Search for the cell housing the specified text and yield its (X, Y) center coordinate. 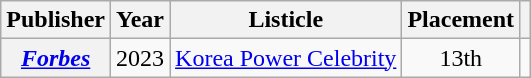
2023 (140, 58)
13th (461, 58)
Korea Power Celebrity (286, 58)
Forbes (56, 58)
Listicle (286, 20)
Year (140, 20)
Publisher (56, 20)
Placement (461, 20)
